Identify which cell holds the provided text, then report its [x, y] central coordinate. 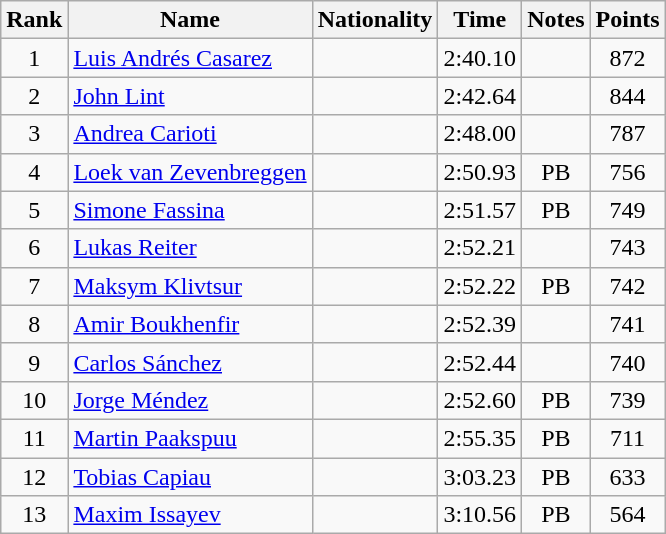
2:55.35 [480, 438]
1 [34, 58]
2:52.60 [480, 400]
2 [34, 96]
13 [34, 515]
756 [628, 172]
Amir Boukhenfir [190, 324]
10 [34, 400]
2:52.21 [480, 248]
Notes [556, 20]
Andrea Carioti [190, 134]
3 [34, 134]
872 [628, 58]
2:51.57 [480, 210]
John Lint [190, 96]
787 [628, 134]
3:03.23 [480, 477]
749 [628, 210]
741 [628, 324]
844 [628, 96]
Tobias Capiau [190, 477]
5 [34, 210]
2:48.00 [480, 134]
Time [480, 20]
7 [34, 286]
Simone Fassina [190, 210]
2:52.44 [480, 362]
Points [628, 20]
Maksym Klivtsur [190, 286]
Rank [34, 20]
2:52.39 [480, 324]
2:42.64 [480, 96]
740 [628, 362]
11 [34, 438]
Jorge Méndez [190, 400]
564 [628, 515]
711 [628, 438]
6 [34, 248]
9 [34, 362]
Maxim Issayev [190, 515]
2:40.10 [480, 58]
Name [190, 20]
2:52.22 [480, 286]
Martin Paakspuu [190, 438]
Loek van Zevenbreggen [190, 172]
Lukas Reiter [190, 248]
4 [34, 172]
Luis Andrés Casarez [190, 58]
633 [628, 477]
2:50.93 [480, 172]
3:10.56 [480, 515]
8 [34, 324]
12 [34, 477]
742 [628, 286]
739 [628, 400]
743 [628, 248]
Nationality [375, 20]
Carlos Sánchez [190, 362]
